For the text-containing cell, return its midpoint in (X, Y) coordinate format. 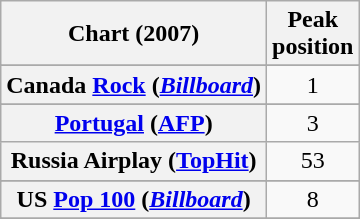
3 (313, 123)
1 (313, 85)
Peakposition (313, 34)
US Pop 100 (Billboard) (134, 199)
Russia Airplay (TopHit) (134, 161)
8 (313, 199)
Portugal (AFP) (134, 123)
Chart (2007) (134, 34)
53 (313, 161)
Canada Rock (Billboard) (134, 85)
